From the cell containing the given text, extract its center point as (x, y) coordinate. 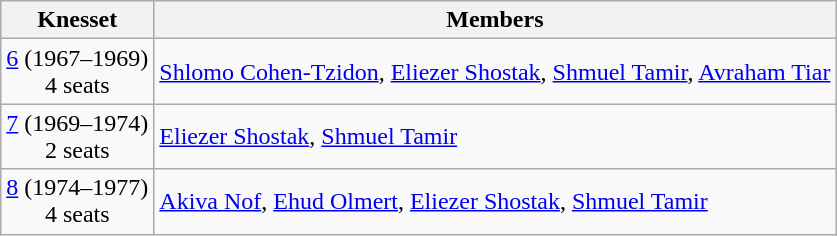
Akiva Nof, Ehud Olmert, Eliezer Shostak, Shmuel Tamir (495, 202)
Eliezer Shostak, Shmuel Tamir (495, 136)
8 (1974–1977)4 seats (78, 202)
6 (1967–1969)4 seats (78, 72)
Knesset (78, 20)
Members (495, 20)
7 (1969–1974)2 seats (78, 136)
Shlomo Cohen-Tzidon, Eliezer Shostak, Shmuel Tamir, Avraham Tiar (495, 72)
